Scan for the cell matching the given text and deliver its (X, Y) coordinate at center. 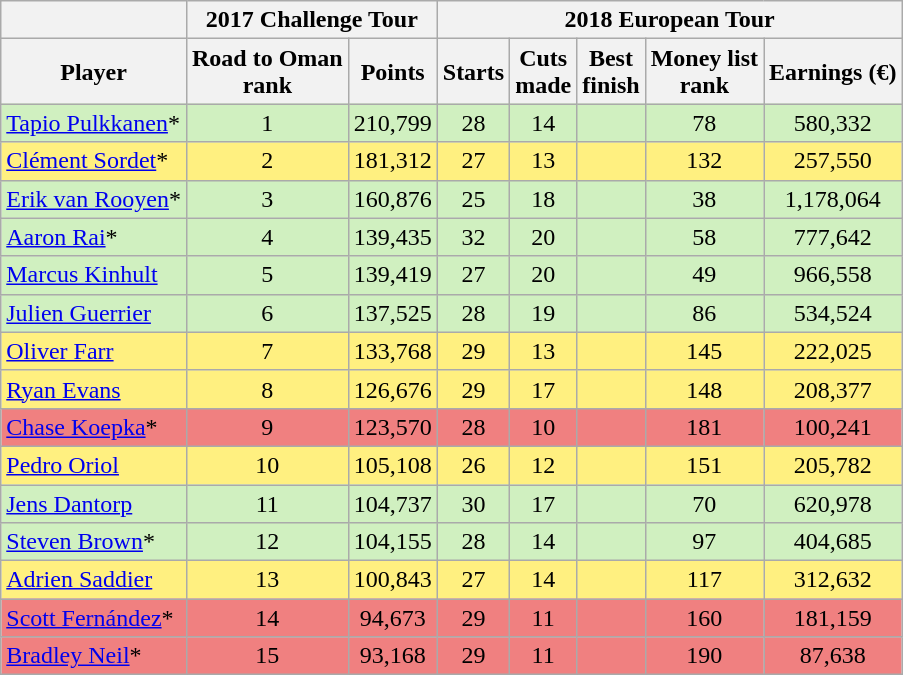
4 (267, 237)
160,876 (392, 199)
Erik van Rooyen* (94, 199)
181 (704, 427)
18 (544, 199)
104,155 (392, 542)
Cutsmade (544, 72)
1,178,064 (833, 199)
32 (473, 237)
104,737 (392, 503)
Tapio Pulkkanen* (94, 123)
2 (267, 161)
86 (704, 313)
Bestfinish (611, 72)
Julien Guerrier (94, 313)
70 (704, 503)
404,685 (833, 542)
123,570 (392, 427)
205,782 (833, 465)
7 (267, 351)
Marcus Kinhult (94, 275)
38 (704, 199)
534,524 (833, 313)
Money listrank (704, 72)
160 (704, 618)
Clément Sordet* (94, 161)
Player (94, 72)
312,632 (833, 580)
87,638 (833, 656)
8 (267, 389)
190 (704, 656)
105,108 (392, 465)
148 (704, 389)
181,159 (833, 618)
25 (473, 199)
2017 Challenge Tour (312, 20)
19 (544, 313)
5 (267, 275)
126,676 (392, 389)
93,168 (392, 656)
6 (267, 313)
139,419 (392, 275)
620,978 (833, 503)
132 (704, 161)
580,332 (833, 123)
9 (267, 427)
Steven Brown* (94, 542)
15 (267, 656)
Jens Dantorp (94, 503)
94,673 (392, 618)
Ryan Evans (94, 389)
137,525 (392, 313)
Pedro Oriol (94, 465)
3 (267, 199)
100,241 (833, 427)
210,799 (392, 123)
97 (704, 542)
26 (473, 465)
222,025 (833, 351)
58 (704, 237)
1 (267, 123)
Starts (473, 72)
Adrien Saddier (94, 580)
100,843 (392, 580)
Points (392, 72)
145 (704, 351)
Bradley Neil* (94, 656)
Earnings (€) (833, 72)
78 (704, 123)
Aaron Rai* (94, 237)
Oliver Farr (94, 351)
Scott Fernández* (94, 618)
Road to Omanrank (267, 72)
30 (473, 503)
2018 European Tour (670, 20)
777,642 (833, 237)
208,377 (833, 389)
139,435 (392, 237)
117 (704, 580)
257,550 (833, 161)
133,768 (392, 351)
151 (704, 465)
181,312 (392, 161)
966,558 (833, 275)
Chase Koepka* (94, 427)
49 (704, 275)
